Determine the (X, Y) coordinate at the center of the cell enclosing the given text.  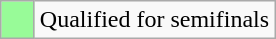
Qualified for semifinals (154, 20)
